Identify which cell holds the provided text, then report its [X, Y] central coordinate. 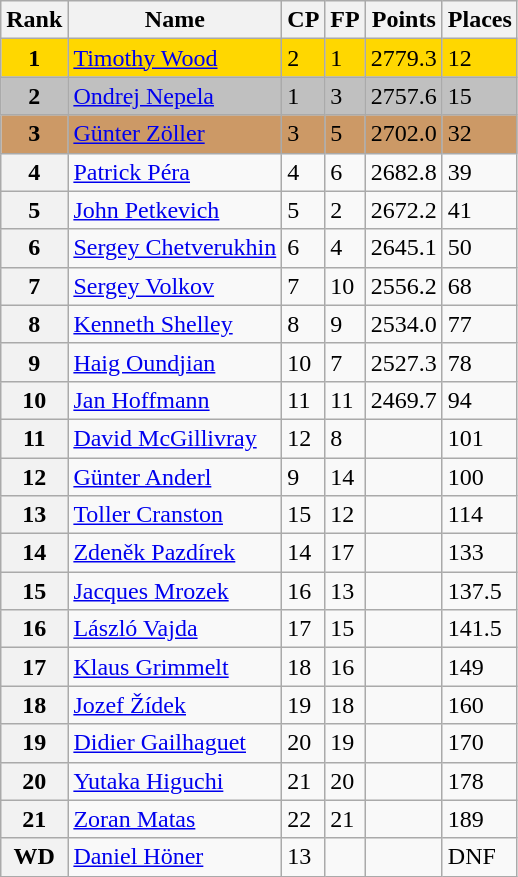
2556.2 [404, 286]
100 [480, 477]
Yutaka Higuchi [175, 781]
CP [304, 20]
41 [480, 210]
Rank [34, 20]
Toller Cranston [175, 515]
WD [34, 857]
32 [480, 134]
137.5 [480, 591]
2672.2 [404, 210]
114 [480, 515]
Points [404, 20]
22 [304, 819]
Zoran Matas [175, 819]
Klaus Grimmelt [175, 667]
Daniel Höner [175, 857]
Places [480, 20]
Sergey Volkov [175, 286]
Kenneth Shelley [175, 324]
Zdeněk Pazdírek [175, 553]
Sergey Chetverukhin [175, 248]
2702.0 [404, 134]
Jacques Mrozek [175, 591]
94 [480, 400]
DNF [480, 857]
2527.3 [404, 362]
101 [480, 438]
2469.7 [404, 400]
Patrick Péra [175, 172]
78 [480, 362]
2682.8 [404, 172]
189 [480, 819]
Name [175, 20]
Ondrej Nepela [175, 96]
John Petkevich [175, 210]
David McGillivray [175, 438]
178 [480, 781]
László Vajda [175, 629]
2779.3 [404, 58]
Jozef Žídek [175, 705]
160 [480, 705]
Günter Anderl [175, 477]
149 [480, 667]
141.5 [480, 629]
2534.0 [404, 324]
Timothy Wood [175, 58]
170 [480, 743]
Günter Zöller [175, 134]
FP [345, 20]
Jan Hoffmann [175, 400]
50 [480, 248]
133 [480, 553]
2757.6 [404, 96]
68 [480, 286]
Didier Gailhaguet [175, 743]
2645.1 [404, 248]
Haig Oundjian [175, 362]
39 [480, 172]
77 [480, 324]
